From the cell containing the given text, extract its center point as [x, y] coordinate. 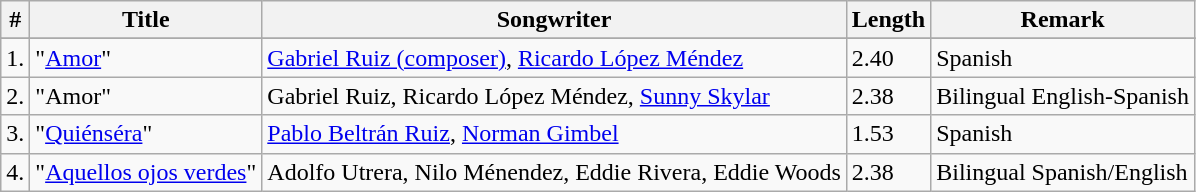
Adolfo Utrera, Nilo Ménendez, Eddie Rivera, Eddie Woods [554, 172]
2.40 [888, 58]
2. [16, 96]
Remark [1063, 20]
# [16, 20]
1. [16, 58]
Gabriel Ruiz (composer), Ricardo López Méndez [554, 58]
Bilingual English-Spanish [1063, 96]
1.53 [888, 134]
Bilingual Spanish/English [1063, 172]
"Aquellos ojos verdes" [146, 172]
Title [146, 20]
Pablo Beltrán Ruiz, Norman Gimbel [554, 134]
4. [16, 172]
3. [16, 134]
Gabriel Ruiz, Ricardo López Méndez, Sunny Skylar [554, 96]
Length [888, 20]
"Quiénséra" [146, 134]
Songwriter [554, 20]
